Capture the cell that displays the provided text and extract its [X, Y] central coordinate. 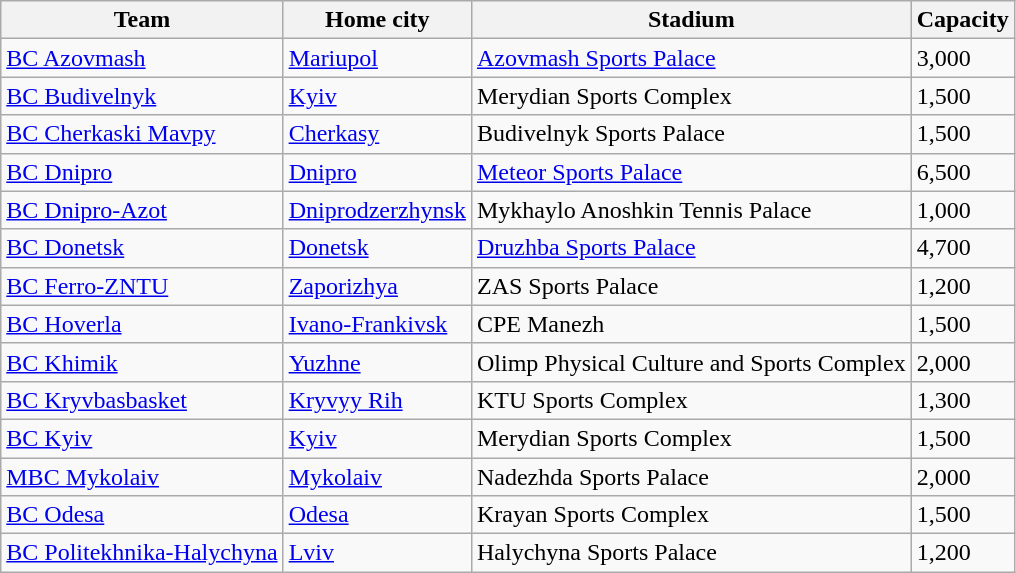
BC Politekhnika-Halychyna [142, 553]
CPE Manezh [691, 324]
6,500 [962, 172]
Druzhba Sports Palace [691, 248]
Capacity [962, 20]
Lviv [377, 553]
Cherkasy [377, 134]
Home city [377, 20]
BC Budivelnyk [142, 96]
Ivano-Frankivsk [377, 324]
BC Kryvbasbasket [142, 400]
Odesa [377, 515]
KTU Sports Complex [691, 400]
Nadezhda Sports Palace [691, 477]
Halychyna Sports Palace [691, 553]
Zaporizhya [377, 286]
Mariupol [377, 58]
3,000 [962, 58]
BC Khimik [142, 362]
Meteor Sports Palace [691, 172]
Azovmash Sports Palace [691, 58]
Yuzhne [377, 362]
Donetsk [377, 248]
Budivelnyk Sports Palace [691, 134]
4,700 [962, 248]
BC Azovmash [142, 58]
1,300 [962, 400]
Krayan Sports Complex [691, 515]
Stadium [691, 20]
BC Kyiv [142, 438]
BC Dnipro [142, 172]
BC Dnipro-Azot [142, 210]
MBC Mykolaiv [142, 477]
Kryvyy Rih [377, 400]
BC Ferro-ZNTU [142, 286]
Mykhaylo Anoshkin Tennis Palace [691, 210]
BC Hoverla [142, 324]
Team [142, 20]
Dniprodzerzhynsk [377, 210]
ZAS Sports Palace [691, 286]
BC Cherkaski Mavpy [142, 134]
Mykolaiv [377, 477]
Olimp Physical Culture and Sports Complex [691, 362]
Dnipro [377, 172]
BC Donetsk [142, 248]
1,000 [962, 210]
BC Odesa [142, 515]
